Scan for the cell matching the given text and deliver its (X, Y) coordinate at center. 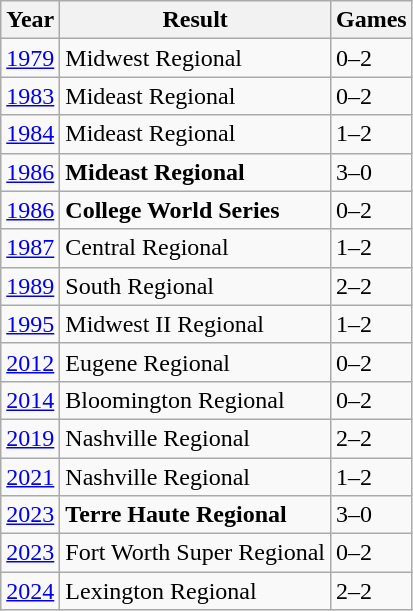
Central Regional (196, 248)
Midwest II Regional (196, 324)
1983 (30, 96)
Lexington Regional (196, 591)
1995 (30, 324)
College World Series (196, 210)
Result (196, 20)
Terre Haute Regional (196, 515)
2012 (30, 362)
Fort Worth Super Regional (196, 553)
2019 (30, 438)
Midwest Regional (196, 58)
Games (371, 20)
1984 (30, 134)
1987 (30, 248)
2014 (30, 400)
1989 (30, 286)
Bloomington Regional (196, 400)
Year (30, 20)
2024 (30, 591)
1979 (30, 58)
Eugene Regional (196, 362)
2021 (30, 477)
South Regional (196, 286)
